Detect which cell encompasses the target text, then output its (x, y) center coordinate. 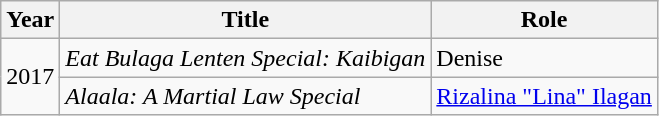
Alaala: A Martial Law Special (246, 96)
2017 (30, 77)
Denise (544, 58)
Eat Bulaga Lenten Special: Kaibigan (246, 58)
Title (246, 20)
Role (544, 20)
Rizalina "Lina" Ilagan (544, 96)
Year (30, 20)
